Extract the (X, Y) coordinate from the center of the cell holding the provided text.  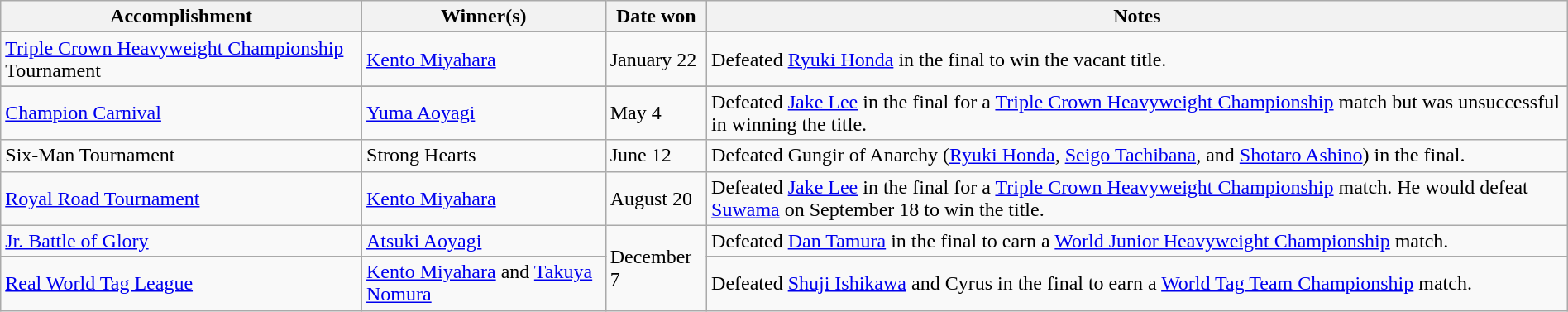
Defeated Shuji Ishikawa and Cyrus in the final to earn a World Tag Team Championship match. (1138, 283)
Kento Miyahara and Takuya Nomura (485, 283)
Atsuki Aoyagi (485, 241)
Real World Tag League (182, 283)
August 20 (656, 199)
Defeated Jake Lee in the final for a Triple Crown Heavyweight Championship match. He would defeat Suwama on September 18 to win the title. (1138, 199)
Royal Road Tournament (182, 199)
January 22 (656, 60)
Date won (656, 17)
Accomplishment (182, 17)
Strong Hearts (485, 156)
Triple Crown Heavyweight Championship Tournament (182, 60)
Notes (1138, 17)
May 4 (656, 113)
Defeated Gungir of Anarchy (Ryuki Honda, Seigo Tachibana, and Shotaro Ashino) in the final. (1138, 156)
June 12 (656, 156)
Defeated Jake Lee in the final for a Triple Crown Heavyweight Championship match but was unsuccessful in winning the title. (1138, 113)
Defeated Ryuki Honda in the final to win the vacant title. (1138, 60)
Defeated Dan Tamura in the final to earn a World Junior Heavyweight Championship match. (1138, 241)
Jr. Battle of Glory (182, 241)
Yuma Aoyagi (485, 113)
Winner(s) (485, 17)
Six-Man Tournament (182, 156)
Champion Carnival (182, 113)
December 7 (656, 268)
